Capture the cell that displays the provided text and extract its [x, y] central coordinate. 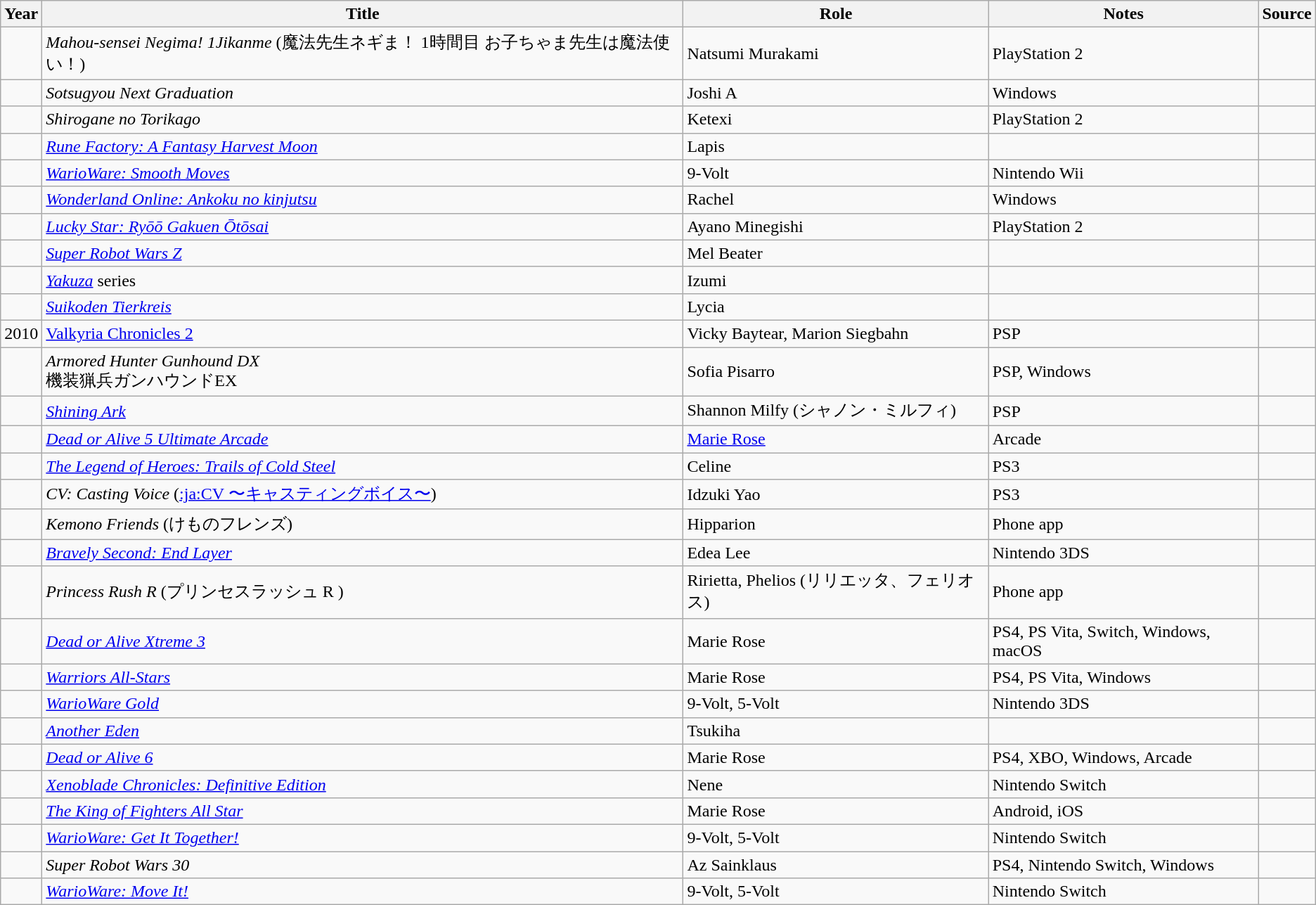
Title [363, 14]
PS4, PS Vita, Switch, Windows, macOS [1123, 641]
Vicky Baytear, Marion Siegbahn [836, 333]
Year [21, 14]
Xenoblade Chronicles: Definitive Edition [363, 784]
PS4, PS Vita, Windows [1123, 677]
Izumi [836, 280]
Shannon Milfy (シャノン・ミルフィ) [836, 411]
Ririetta, Phelios (リリエッタ、フェリオス) [836, 592]
Suikoden Tierkreis [363, 307]
Celine [836, 466]
WarioWare Gold [363, 704]
Bravely Second: End Layer [363, 553]
Arcade [1123, 439]
Armored Hunter Gunhound DX機装猟兵ガンハウンドEX [363, 372]
Tsukiha [836, 731]
PS4, XBO, Windows, Arcade [1123, 757]
Hipparion [836, 525]
Yakuza series [363, 280]
Shining Ark [363, 411]
The King of Fighters All Star [363, 811]
Joshi A [836, 93]
WarioWare: Smooth Moves [363, 173]
Natsumi Murakami [836, 53]
Rachel [836, 200]
Role [836, 14]
Ayano Minegishi [836, 226]
Sofia Pisarro [836, 372]
WarioWare: Move It! [363, 892]
Edea Lee [836, 553]
Super Robot Wars 30 [363, 864]
Android, iOS [1123, 811]
2010 [21, 333]
Lapis [836, 146]
Az Sainklaus [836, 864]
PS4, Nintendo Switch, Windows [1123, 864]
Valkyria Chronicles 2 [363, 333]
PSP, Windows [1123, 372]
Princess Rush R (プリンセスラッシュ R ) [363, 592]
9-Volt [836, 173]
Shirogane no Torikago [363, 120]
Notes [1123, 14]
Mel Beater [836, 253]
Warriors All-Stars [363, 677]
Idzuki Yao [836, 495]
Ketexi [836, 120]
Kemono Friends (けものフレンズ) [363, 525]
Dead or Alive 5 Ultimate Arcade [363, 439]
Sotsugyou Next Graduation [363, 93]
WarioWare: Get It Together! [363, 837]
Wonderland Online: Ankoku no kinjutsu [363, 200]
Nintendo Wii [1123, 173]
Lucky Star: Ryōō Gakuen Ōtōsai [363, 226]
Mahou-sensei Negima! 1Jikanme (魔法先生ネギま！ 1時間目 お子ちゃま先生は魔法使い！) [363, 53]
Dead or Alive Xtreme 3 [363, 641]
Dead or Alive 6 [363, 757]
Nene [836, 784]
Another Eden [363, 731]
Super Robot Wars Z [363, 253]
Rune Factory: A Fantasy Harvest Moon [363, 146]
The Legend of Heroes: Trails of Cold Steel [363, 466]
Source [1286, 14]
Lycia [836, 307]
CV: Casting Voice (:ja:CV 〜キャスティングボイス〜) [363, 495]
